Return the [x, y] coordinate for the center point of the cell that contains the specified text.  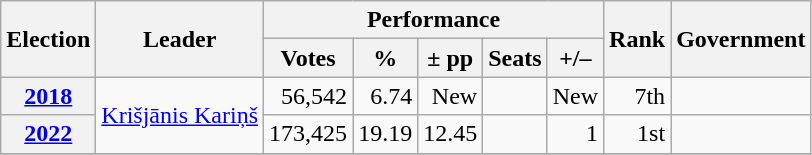
56,542 [308, 96]
+/– [575, 58]
Government [741, 39]
± pp [450, 58]
1st [638, 134]
Seats [515, 58]
7th [638, 96]
Krišjānis Kariņš [180, 115]
12.45 [450, 134]
Performance [434, 20]
19.19 [386, 134]
Rank [638, 39]
173,425 [308, 134]
2022 [48, 134]
1 [575, 134]
Votes [308, 58]
2018 [48, 96]
Leader [180, 39]
6.74 [386, 96]
Election [48, 39]
% [386, 58]
